From the cell containing the given text, extract its center point as (X, Y) coordinate. 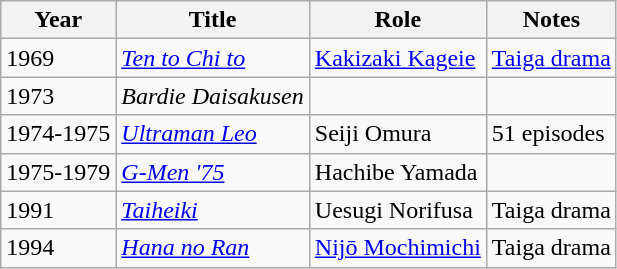
Notes (551, 20)
1973 (58, 96)
Uesugi Norifusa (398, 210)
Year (58, 20)
Kakizaki Kageie (398, 58)
Ten to Chi to (212, 58)
1994 (58, 248)
1991 (58, 210)
Title (212, 20)
Taiheiki (212, 210)
1975-1979 (58, 172)
Nijō Mochimichi (398, 248)
Ultraman Leo (212, 134)
Role (398, 20)
Bardie Daisakusen (212, 96)
1969 (58, 58)
G-Men '75 (212, 172)
51 episodes (551, 134)
Hana no Ran (212, 248)
Hachibe Yamada (398, 172)
Seiji Omura (398, 134)
1974-1975 (58, 134)
